From the cell containing the given text, extract its center point as (X, Y) coordinate. 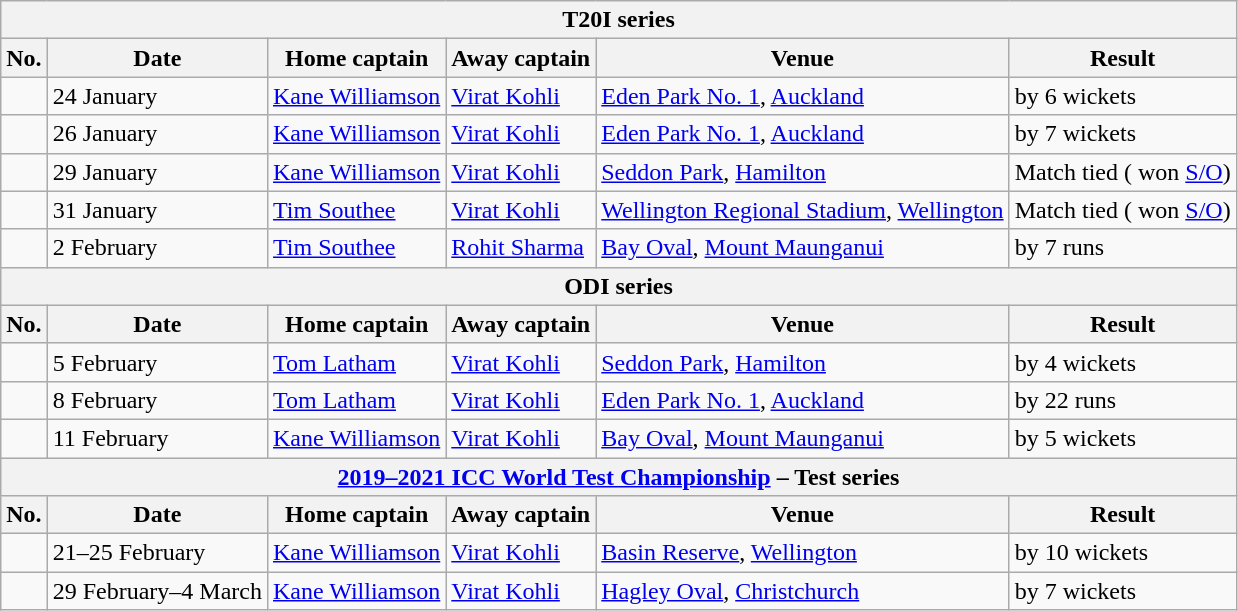
29 January (157, 172)
Wellington Regional Stadium, Wellington (802, 210)
29 February–4 March (157, 591)
T20I series (618, 20)
26 January (157, 134)
ODI series (618, 286)
24 January (157, 96)
Hagley Oval, Christchurch (802, 591)
by 6 wickets (1122, 96)
Basin Reserve, Wellington (802, 553)
by 5 wickets (1122, 438)
8 February (157, 400)
by 22 runs (1122, 400)
2 February (157, 248)
by 4 wickets (1122, 362)
11 February (157, 438)
21–25 February (157, 553)
31 January (157, 210)
Rohit Sharma (521, 248)
by 7 runs (1122, 248)
5 February (157, 362)
by 10 wickets (1122, 553)
2019–2021 ICC World Test Championship – Test series (618, 477)
